Locate the cell with the specified text and output its (X, Y) center coordinate. 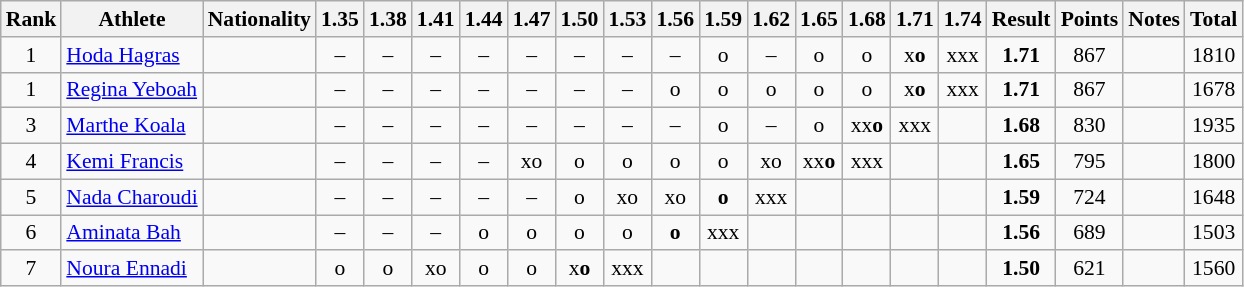
724 (1090, 197)
4 (32, 162)
1648 (1214, 197)
1.41 (436, 19)
1935 (1214, 126)
830 (1090, 126)
Notes (1154, 19)
Athlete (132, 19)
Nada Charoudi (132, 197)
Points (1090, 19)
1.44 (484, 19)
3 (32, 126)
1.53 (627, 19)
1.35 (340, 19)
621 (1090, 269)
Rank (32, 19)
7 (32, 269)
1800 (1214, 162)
Noura Ennadi (132, 269)
5 (32, 197)
1.74 (963, 19)
Kemi Francis (132, 162)
1560 (1214, 269)
Result (1022, 19)
6 (32, 233)
689 (1090, 233)
Nationality (260, 19)
1678 (1214, 90)
Regina Yeboah (132, 90)
1810 (1214, 55)
Marthe Koala (132, 126)
1.47 (532, 19)
Aminata Bah (132, 233)
795 (1090, 162)
1.38 (388, 19)
1.62 (771, 19)
Total (1214, 19)
1503 (1214, 233)
Hoda Hagras (132, 55)
